Extract the (x, y) coordinate from the center of the cell holding the provided text.  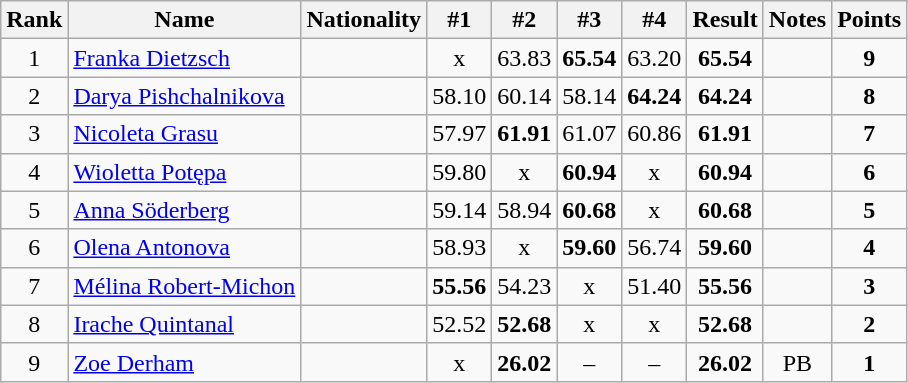
Rank (34, 20)
57.97 (460, 134)
63.83 (524, 58)
58.10 (460, 96)
58.93 (460, 248)
Nationality (364, 20)
60.86 (654, 134)
#4 (654, 20)
59.80 (460, 172)
Result (725, 20)
#2 (524, 20)
59.14 (460, 210)
52.52 (460, 324)
Name (184, 20)
Notes (797, 20)
58.94 (524, 210)
Mélina Robert-Michon (184, 286)
54.23 (524, 286)
63.20 (654, 58)
PB (797, 362)
Olena Antonova (184, 248)
Nicoleta Grasu (184, 134)
61.07 (590, 134)
56.74 (654, 248)
51.40 (654, 286)
Anna Söderberg (184, 210)
58.14 (590, 96)
Franka Dietzsch (184, 58)
Darya Pishchalnikova (184, 96)
Irache Quintanal (184, 324)
60.14 (524, 96)
#3 (590, 20)
Points (870, 20)
Wioletta Potępa (184, 172)
Zoe Derham (184, 362)
#1 (460, 20)
